Provide the [X, Y] coordinate of the cell's center where the given text is located.  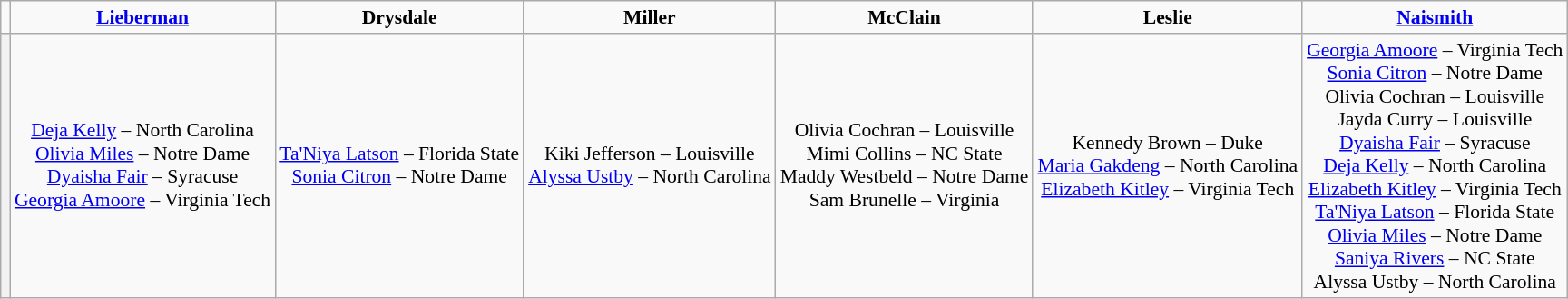
Naismith [1435, 17]
Miller [650, 17]
Olivia Cochran – LouisvilleMimi Collins – NC StateMaddy Westbeld – Notre DameSam Brunelle – Virginia [905, 165]
Kennedy Brown – DukeMaria Gakdeng – North CarolinaElizabeth Kitley – Virginia Tech [1167, 165]
Deja Kelly – North CarolinaOlivia Miles – Notre DameDyaisha Fair – SyracuseGeorgia Amoore – Virginia Tech [142, 165]
McClain [905, 17]
Lieberman [142, 17]
Drysdale [399, 17]
Kiki Jefferson – LouisvilleAlyssa Ustby – North Carolina [650, 165]
Leslie [1167, 17]
Ta'Niya Latson – Florida StateSonia Citron – Notre Dame [399, 165]
